Provide the [X, Y] coordinate of the cell's center where the given text is located.  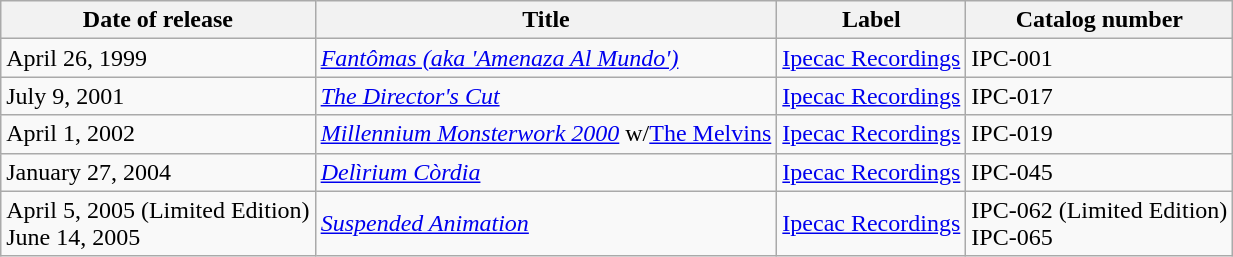
IPC-019 [1100, 134]
April 1, 2002 [158, 134]
April 5, 2005 (Limited Edition)June 14, 2005 [158, 224]
Fantômas (aka 'Amenaza Al Mundo') [546, 58]
January 27, 2004 [158, 172]
IPC-062 (Limited Edition)IPC-065 [1100, 224]
Suspended Animation [546, 224]
Millennium Monsterwork 2000 w/The Melvins [546, 134]
Delìrium Còrdia [546, 172]
Catalog number [1100, 20]
Title [546, 20]
April 26, 1999 [158, 58]
Label [872, 20]
IPC-045 [1100, 172]
July 9, 2001 [158, 96]
Date of release [158, 20]
IPC-001 [1100, 58]
The Director's Cut [546, 96]
IPC-017 [1100, 96]
